Extract the (x, y) coordinate from the center of the cell holding the provided text.  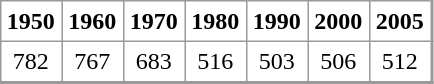
1970 (154, 21)
506 (339, 62)
2000 (339, 21)
1980 (215, 21)
683 (154, 62)
1990 (277, 21)
782 (31, 62)
503 (277, 62)
512 (400, 62)
1960 (93, 21)
2005 (400, 21)
1950 (31, 21)
516 (215, 62)
767 (93, 62)
